Determine the [X, Y] coordinate at the center of the cell enclosing the given text.  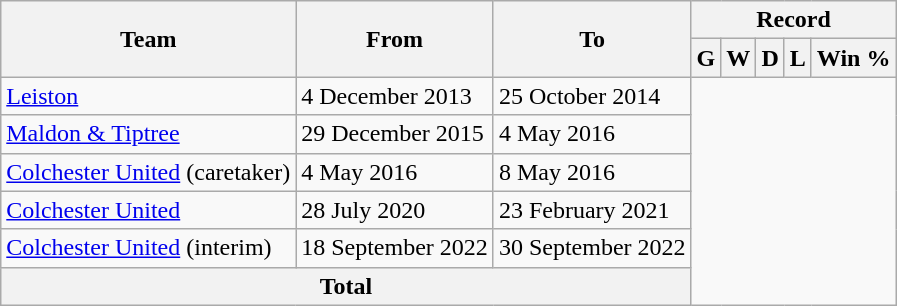
25 October 2014 [592, 96]
Total [346, 286]
Leiston [148, 96]
D [770, 58]
8 May 2016 [592, 172]
Team [148, 39]
Colchester United (interim) [148, 248]
28 July 2020 [395, 210]
Colchester United (caretaker) [148, 172]
23 February 2021 [592, 210]
L [798, 58]
Record [794, 20]
Win % [854, 58]
18 September 2022 [395, 248]
4 December 2013 [395, 96]
W [738, 58]
Maldon & Tiptree [148, 134]
From [395, 39]
Colchester United [148, 210]
G [706, 58]
30 September 2022 [592, 248]
To [592, 39]
29 December 2015 [395, 134]
